Return the (X, Y) coordinate for the center point of the cell that contains the specified text.  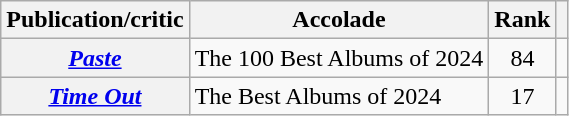
84 (522, 58)
Rank (522, 20)
Paste (95, 58)
17 (522, 96)
Accolade (339, 20)
Time Out (95, 96)
Publication/critic (95, 20)
The 100 Best Albums of 2024 (339, 58)
The Best Albums of 2024 (339, 96)
